From the cell containing the given text, extract its center point as (x, y) coordinate. 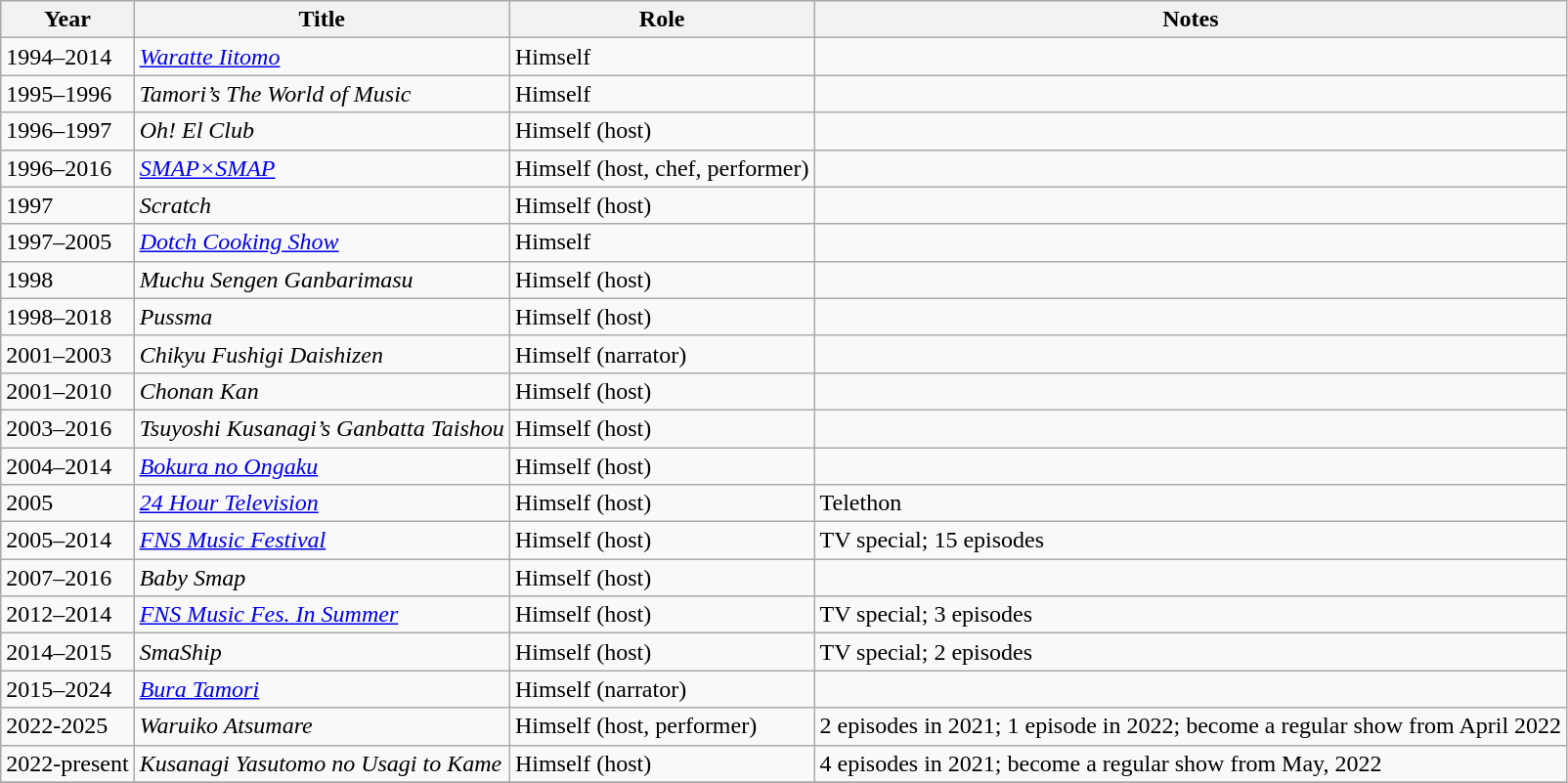
Himself (host, performer) (662, 726)
Year (67, 20)
Tamori’s The World of Music (322, 94)
Chikyu Fushigi Daishizen (322, 354)
Title (322, 20)
2004–2014 (67, 466)
Bokura no Ongaku (322, 466)
Waruiko Atsumare (322, 726)
FNS Music Fes. In Summer (322, 615)
1998–2018 (67, 317)
4 episodes in 2021; become a regular show from May, 2022 (1191, 763)
1997–2005 (67, 242)
2003–2016 (67, 428)
2005 (67, 503)
1997 (67, 205)
Chonan Kan (322, 391)
TV special; 3 episodes (1191, 615)
Muchu Sengen Ganbarimasu (322, 280)
Oh! El Club (322, 131)
SmaShip (322, 652)
2012–2014 (67, 615)
FNS Music Festival (322, 541)
1996–1997 (67, 131)
Baby Smap (322, 578)
Telethon (1191, 503)
2007–2016 (67, 578)
TV special; 2 episodes (1191, 652)
2001–2010 (67, 391)
1996–2016 (67, 168)
TV special; 15 episodes (1191, 541)
Kusanagi Yasutomo no Usagi to Kame (322, 763)
24 Hour Television (322, 503)
2 episodes in 2021; 1 episode in 2022; become a regular show from April 2022 (1191, 726)
2022-2025 (67, 726)
Waratte Iitomo (322, 57)
Bura Tamori (322, 689)
SMAP×SMAP (322, 168)
2022-present (67, 763)
1995–1996 (67, 94)
Tsuyoshi Kusanagi’s Ganbatta Taishou (322, 428)
1998 (67, 280)
2014–2015 (67, 652)
2001–2003 (67, 354)
Notes (1191, 20)
Scratch (322, 205)
Pussma (322, 317)
Role (662, 20)
2015–2024 (67, 689)
2005–2014 (67, 541)
Himself (host, chef, performer) (662, 168)
1994–2014 (67, 57)
Dotch Cooking Show (322, 242)
